Return the [X, Y] coordinate for the center point of the cell that contains the specified text.  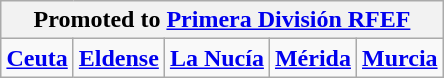
Promoted to Primera División RFEF [222, 20]
Ceuta [37, 58]
Mérida [312, 58]
La Nucía [216, 58]
Murcia [400, 58]
Eldense [118, 58]
